Pinpoint the cell where the given text exists, returning its (x, y) midpoint coordinate. 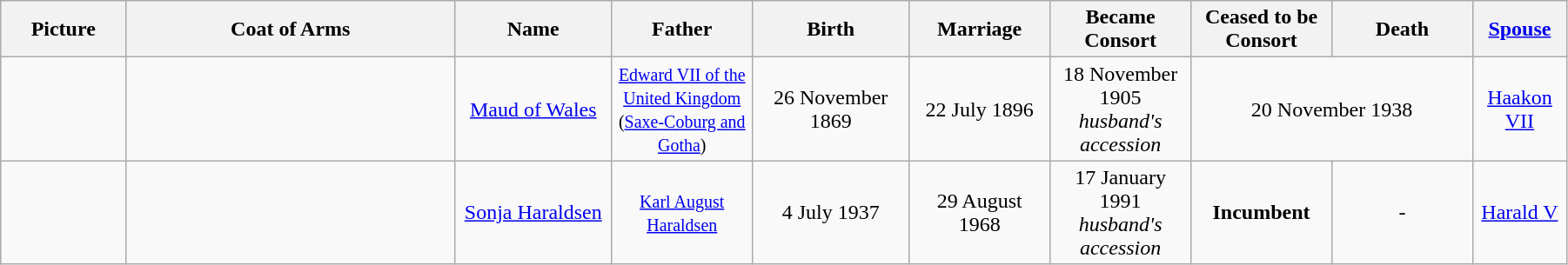
29 August 1968 (980, 212)
Became Consort (1121, 30)
Incumbent (1262, 212)
Karl August Haraldsen (682, 212)
18 November 1905husband's accession (1121, 109)
Father (682, 30)
Picture (64, 30)
Death (1403, 30)
Spouse (1519, 30)
- (1403, 212)
22 July 1896 (980, 109)
Birth (831, 30)
Edward VII of the United Kingdom(Saxe-Coburg and Gotha) (682, 109)
Maud of Wales (533, 109)
17 January 1991 husband's accession (1121, 212)
Haakon VII (1519, 109)
4 July 1937 (831, 212)
Coat of Arms (291, 30)
26 November 1869 (831, 109)
Name (533, 30)
20 November 1938 (1332, 109)
Ceased to be Consort (1262, 30)
Sonja Haraldsen (533, 212)
Harald V (1519, 212)
Marriage (980, 30)
